Provide the [X, Y] coordinate of the cell's center where the given text is located.  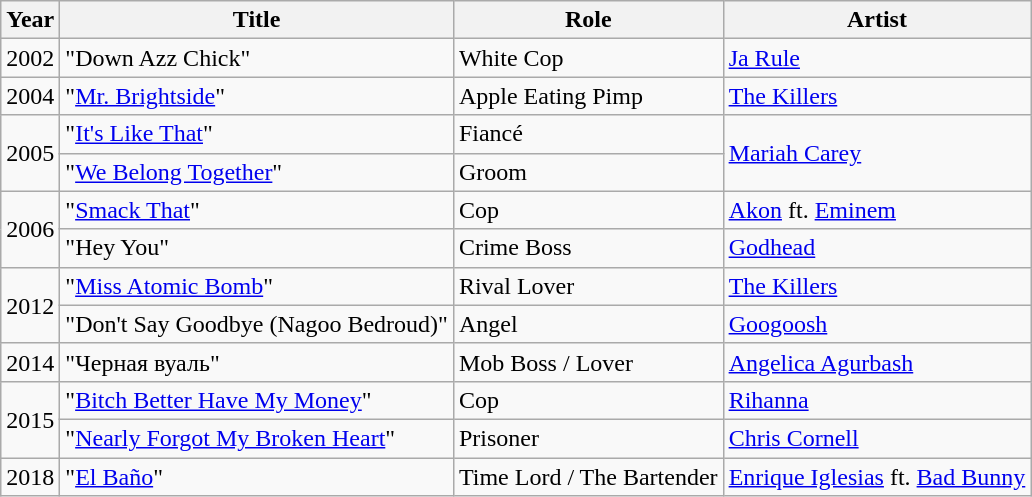
Apple Eating Pimp [588, 96]
Rival Lover [588, 286]
2018 [30, 477]
"Don't Say Goodbye (Nagoo Bedroud)" [257, 324]
"Черная вуаль" [257, 362]
Googoosh [877, 324]
Fiancé [588, 134]
2012 [30, 305]
"Mr. Brightside" [257, 96]
Prisoner [588, 438]
Ja Rule [877, 58]
2015 [30, 419]
Artist [877, 20]
Enrique Iglesias ft. Bad Bunny [877, 477]
"Miss Atomic Bomb" [257, 286]
Rihanna [877, 400]
2014 [30, 362]
Angelica Agurbash [877, 362]
"Bitch Better Have My Money" [257, 400]
2006 [30, 229]
"Hey You" [257, 248]
Akon ft. Eminem [877, 210]
Year [30, 20]
"Nearly Forgot My Broken Heart" [257, 438]
Godhead [877, 248]
"It's Like That" [257, 134]
Mariah Carey [877, 153]
"Down Azz Chick" [257, 58]
Role [588, 20]
2004 [30, 96]
"El Baño" [257, 477]
Crime Boss [588, 248]
Chris Cornell [877, 438]
2005 [30, 153]
Groom [588, 172]
White Cop [588, 58]
2002 [30, 58]
Title [257, 20]
Time Lord / The Bartender [588, 477]
Mob Boss / Lover [588, 362]
Angel [588, 324]
"Smack That" [257, 210]
"We Belong Together" [257, 172]
